Pinpoint the cell where the given text exists, returning its [X, Y] midpoint coordinate. 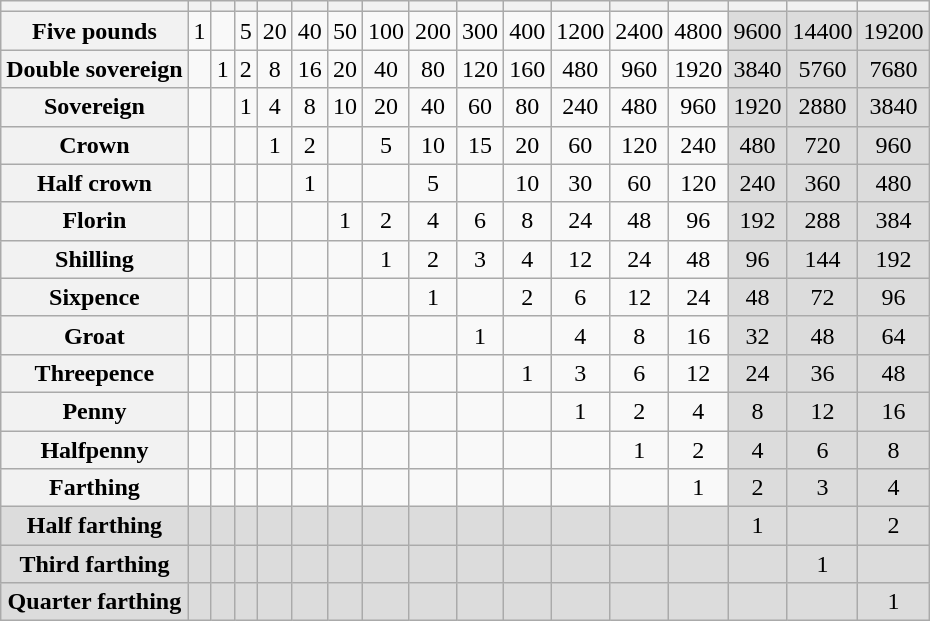
288 [822, 221]
200 [432, 31]
160 [528, 69]
50 [344, 31]
Groat [94, 335]
4800 [698, 31]
2400 [640, 31]
Florin [94, 221]
15 [480, 145]
Sixpence [94, 297]
384 [894, 221]
360 [822, 183]
32 [758, 335]
Threepence [94, 373]
Quarter farthing [94, 602]
36 [822, 373]
100 [386, 31]
300 [480, 31]
Penny [94, 411]
400 [528, 31]
14400 [822, 31]
2880 [822, 107]
Crown [94, 145]
1200 [580, 31]
72 [822, 297]
64 [894, 335]
144 [822, 259]
720 [822, 145]
Farthing [94, 488]
Double sovereign [94, 69]
Shilling [94, 259]
Five pounds [94, 31]
Half crown [94, 183]
7680 [894, 69]
5760 [822, 69]
Halfpenny [94, 449]
9600 [758, 31]
Sovereign [94, 107]
Half farthing [94, 526]
30 [580, 183]
Third farthing [94, 564]
19200 [894, 31]
